Scan for the cell matching the given text and deliver its [X, Y] coordinate at center. 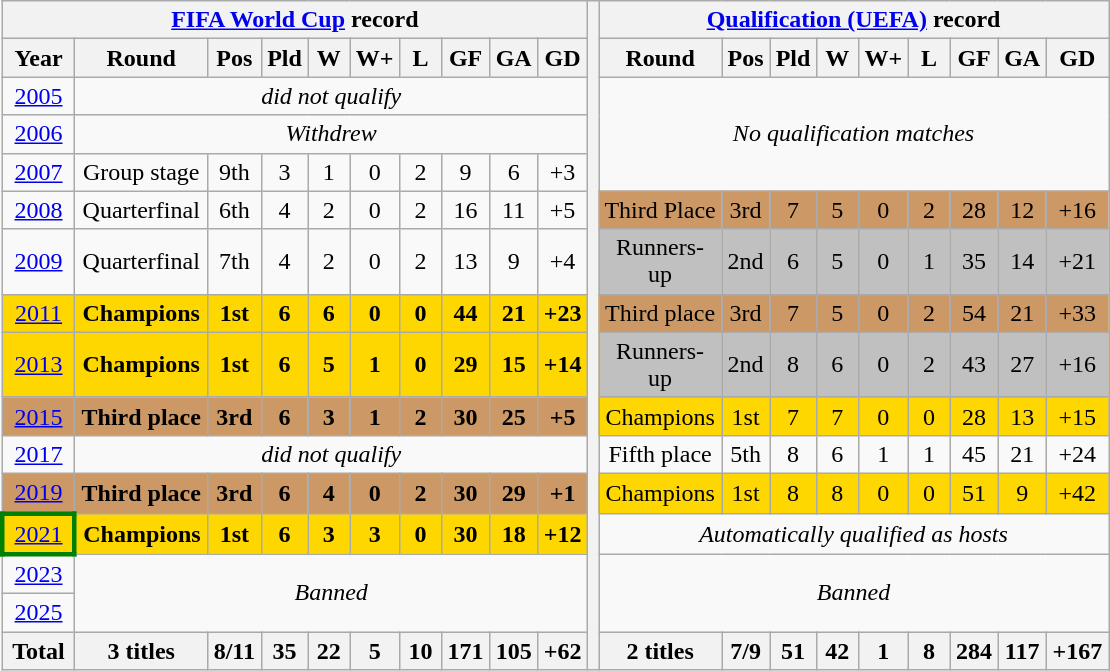
+15 [1077, 416]
12 [1022, 210]
18 [514, 534]
+21 [1077, 262]
2019 [38, 493]
FIFA World Cup record [294, 20]
+14 [563, 364]
+42 [1077, 493]
15 [514, 364]
2005 [38, 96]
+3 [563, 172]
27 [1022, 364]
10 [421, 651]
43 [974, 364]
+33 [1077, 313]
2009 [38, 262]
7th [235, 262]
2017 [38, 454]
Third Place [660, 210]
5th [746, 454]
117 [1022, 651]
2011 [38, 313]
54 [974, 313]
2025 [38, 613]
+23 [563, 313]
284 [974, 651]
Automatically qualified as hosts [854, 534]
105 [514, 651]
171 [466, 651]
2023 [38, 574]
Year [38, 58]
2008 [38, 210]
2015 [38, 416]
+12 [563, 534]
2006 [38, 134]
45 [974, 454]
14 [1022, 262]
44 [466, 313]
+62 [563, 651]
Fifth place [660, 454]
+4 [563, 262]
Qualification (UEFA) record [854, 20]
7/9 [746, 651]
2021 [38, 534]
8/11 [235, 651]
6th [235, 210]
Group stage [142, 172]
2 titles [660, 651]
Withdrew [332, 134]
No qualification matches [854, 134]
25 [514, 416]
22 [329, 651]
Total [38, 651]
3 titles [142, 651]
42 [837, 651]
11 [514, 210]
+1 [563, 493]
9th [235, 172]
2007 [38, 172]
+167 [1077, 651]
16 [466, 210]
2013 [38, 364]
+24 [1077, 454]
